Provide the [X, Y] coordinate of the cell's center where the given text is located.  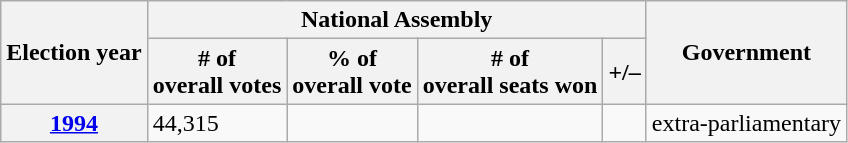
# ofoverall votes [217, 72]
Election year [74, 52]
% ofoverall vote [352, 72]
+/– [624, 72]
Government [746, 52]
44,315 [217, 123]
extra-parliamentary [746, 123]
1994 [74, 123]
National Assembly [396, 20]
# ofoverall seats won [510, 72]
